Find where the given text appears and provide that cell's center as [X, Y] coordinate. 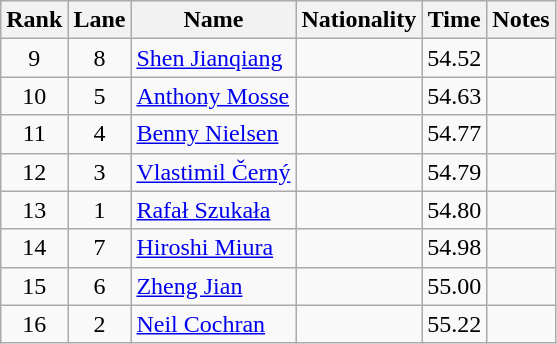
11 [34, 134]
10 [34, 96]
Lane [100, 20]
Vlastimil Černý [214, 172]
7 [100, 248]
3 [100, 172]
54.52 [454, 58]
55.00 [454, 286]
9 [34, 58]
8 [100, 58]
4 [100, 134]
Anthony Mosse [214, 96]
Rafał Szukała [214, 210]
54.80 [454, 210]
2 [100, 324]
54.98 [454, 248]
Benny Nielsen [214, 134]
16 [34, 324]
Notes [521, 20]
Nationality [359, 20]
Time [454, 20]
55.22 [454, 324]
13 [34, 210]
12 [34, 172]
Neil Cochran [214, 324]
1 [100, 210]
Hiroshi Miura [214, 248]
Zheng Jian [214, 286]
5 [100, 96]
15 [34, 286]
54.63 [454, 96]
Rank [34, 20]
54.79 [454, 172]
Shen Jianqiang [214, 58]
6 [100, 286]
54.77 [454, 134]
14 [34, 248]
Name [214, 20]
